Output the (x, y) coordinate of the center of the cell containing the given text.  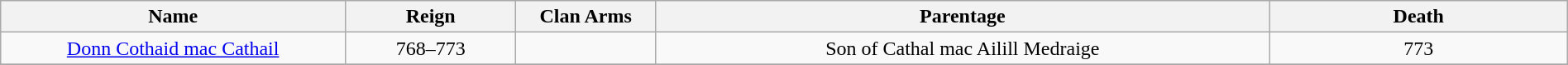
773 (1418, 48)
Parentage (963, 17)
Name (174, 17)
Death (1418, 17)
Reign (431, 17)
Clan Arms (586, 17)
Donn Cothaid mac Cathail (174, 48)
Son of Cathal mac Ailill Medraige (963, 48)
768–773 (431, 48)
